Return the [X, Y] coordinate for the center point of the cell that contains the specified text.  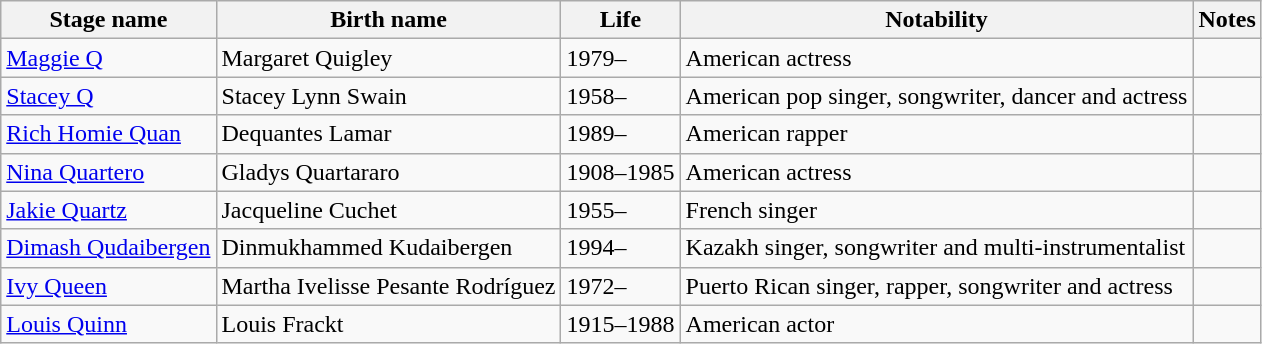
Rich Homie Quan [108, 134]
1908–1985 [620, 172]
Stacey Lynn Swain [388, 96]
Louis Frackt [388, 324]
Nina Quartero [108, 172]
Ivy Queen [108, 286]
Stacey Q [108, 96]
Notability [936, 20]
Gladys Quartararo [388, 172]
French singer [936, 210]
1972– [620, 286]
American rapper [936, 134]
Life [620, 20]
American actor [936, 324]
1955– [620, 210]
Martha Ivelisse Pesante Rodríguez [388, 286]
Jacqueline Cuchet [388, 210]
Maggie Q [108, 58]
Louis Quinn [108, 324]
1979– [620, 58]
Stage name [108, 20]
Dequantes Lamar [388, 134]
1958– [620, 96]
Kazakh singer, songwriter and multi-instrumentalist [936, 248]
1989– [620, 134]
Notes [1227, 20]
1915–1988 [620, 324]
Jakie Quartz [108, 210]
Dimash Qudaibergen [108, 248]
1994– [620, 248]
Puerto Rican singer, rapper, songwriter and actress [936, 286]
Dinmukhammed Kudaibergen [388, 248]
Birth name [388, 20]
American pop singer, songwriter, dancer and actress [936, 96]
Margaret Quigley [388, 58]
